From the cell containing the given text, extract its center point as [X, Y] coordinate. 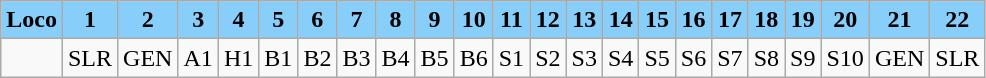
16 [693, 20]
H1 [238, 58]
S10 [845, 58]
8 [396, 20]
9 [434, 20]
B6 [474, 58]
S9 [803, 58]
21 [899, 20]
18 [766, 20]
6 [318, 20]
B1 [278, 58]
S1 [511, 58]
B3 [356, 58]
B5 [434, 58]
1 [90, 20]
10 [474, 20]
4 [238, 20]
B4 [396, 58]
A1 [198, 58]
13 [584, 20]
S7 [730, 58]
14 [620, 20]
S5 [657, 58]
22 [958, 20]
S2 [548, 58]
20 [845, 20]
2 [148, 20]
S6 [693, 58]
S3 [584, 58]
19 [803, 20]
3 [198, 20]
12 [548, 20]
Loco [32, 20]
5 [278, 20]
S8 [766, 58]
7 [356, 20]
17 [730, 20]
11 [511, 20]
15 [657, 20]
B2 [318, 58]
S4 [620, 58]
